Detect which cell encompasses the target text, then output its (x, y) center coordinate. 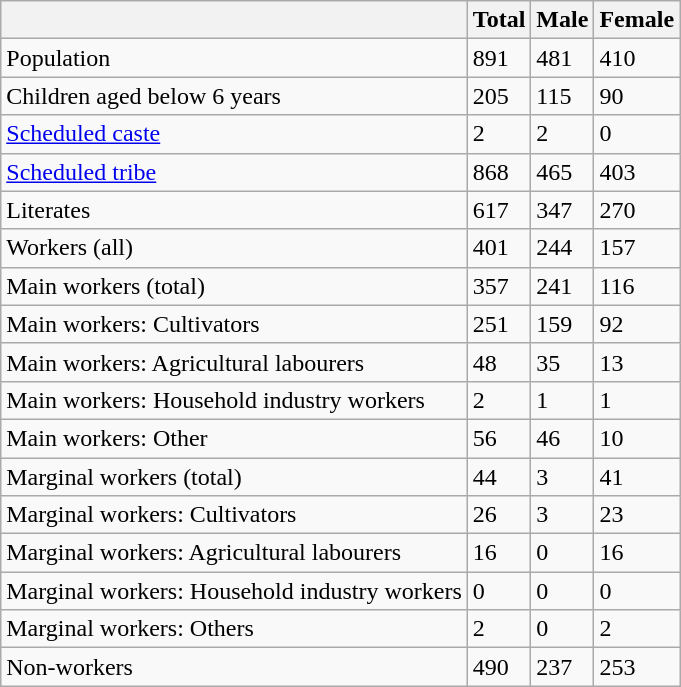
Marginal workers: Agricultural labourers (234, 553)
270 (637, 210)
159 (562, 324)
115 (562, 96)
237 (562, 667)
Workers (all) (234, 248)
617 (499, 210)
Marginal workers: Others (234, 629)
410 (637, 58)
Main workers: Agricultural labourers (234, 362)
Marginal workers: Household industry workers (234, 591)
Scheduled tribe (234, 172)
Main workers: Household industry workers (234, 400)
116 (637, 286)
357 (499, 286)
241 (562, 286)
868 (499, 172)
Scheduled caste (234, 134)
Male (562, 20)
13 (637, 362)
35 (562, 362)
481 (562, 58)
Main workers: Cultivators (234, 324)
Total (499, 20)
10 (637, 438)
56 (499, 438)
251 (499, 324)
41 (637, 477)
244 (562, 248)
465 (562, 172)
205 (499, 96)
Children aged below 6 years (234, 96)
Literates (234, 210)
26 (499, 515)
401 (499, 248)
Main workers: Other (234, 438)
Marginal workers (total) (234, 477)
490 (499, 667)
90 (637, 96)
44 (499, 477)
347 (562, 210)
92 (637, 324)
46 (562, 438)
Marginal workers: Cultivators (234, 515)
23 (637, 515)
253 (637, 667)
Female (637, 20)
403 (637, 172)
Population (234, 58)
Main workers (total) (234, 286)
891 (499, 58)
48 (499, 362)
157 (637, 248)
Non-workers (234, 667)
